Find where the given text appears and provide that cell's center as [x, y] coordinate. 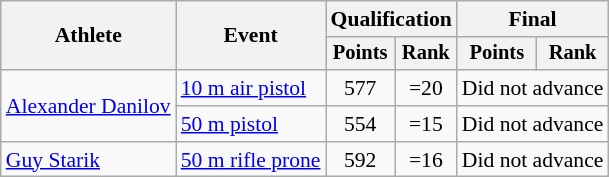
Event [251, 36]
10 m air pistol [251, 88]
Alexander Danilov [88, 106]
554 [360, 124]
577 [360, 88]
=20 [426, 88]
=15 [426, 124]
50 m pistol [251, 124]
Athlete [88, 36]
Qualification [392, 19]
Final [533, 19]
